From the cell containing the given text, extract its center point as (x, y) coordinate. 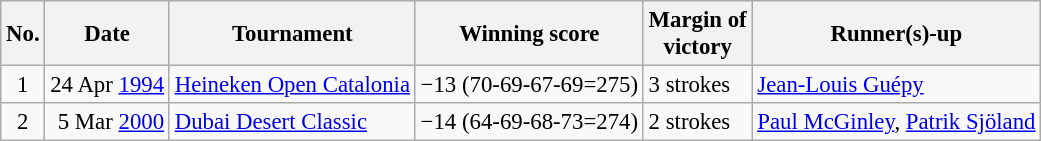
Paul McGinley, Patrik Sjöland (896, 122)
Dubai Desert Classic (292, 122)
Margin ofvictory (698, 34)
Heineken Open Catalonia (292, 85)
5 Mar 2000 (107, 122)
24 Apr 1994 (107, 85)
2 (23, 122)
−13 (70-69-67-69=275) (529, 85)
No. (23, 34)
Date (107, 34)
1 (23, 85)
−14 (64-69-68-73=274) (529, 122)
3 strokes (698, 85)
Tournament (292, 34)
Runner(s)-up (896, 34)
Winning score (529, 34)
2 strokes (698, 122)
Jean-Louis Guépy (896, 85)
